Scan for the cell matching the given text and deliver its (x, y) coordinate at center. 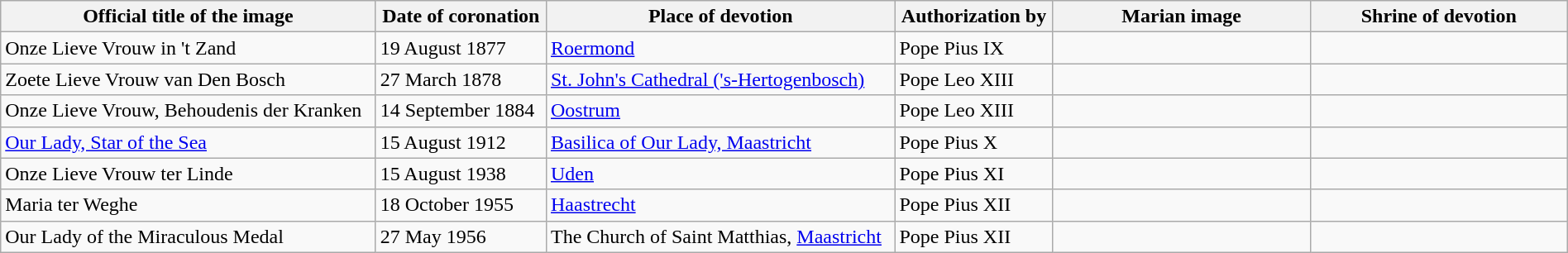
Haastrecht (719, 205)
27 March 1878 (461, 79)
14 September 1884 (461, 111)
Maria ter Weghe (189, 205)
Our Lady of the Miraculous Medal (189, 236)
Oostrum (719, 111)
Date of coronation (461, 17)
St. John's Cathedral ('s-Hertogenbosch) (719, 79)
Place of devotion (719, 17)
Zoete Lieve Vrouw van Den Bosch (189, 79)
19 August 1877 (461, 48)
The Church of Saint Matthias, Maastricht (719, 236)
Onze Lieve Vrouw ter Linde (189, 174)
Pope Pius IX (974, 48)
15 August 1912 (461, 142)
15 August 1938 (461, 174)
Marian image (1181, 17)
Basilica of Our Lady, Maastricht (719, 142)
Pope Pius X (974, 142)
Shrine of devotion (1439, 17)
Official title of the image (189, 17)
Pope Pius XI (974, 174)
Roermond (719, 48)
Onze Lieve Vrouw in 't Zand (189, 48)
Onze Lieve Vrouw, Behoudenis der Kranken (189, 111)
Authorization by (974, 17)
18 October 1955 (461, 205)
Uden (719, 174)
27 May 1956 (461, 236)
Our Lady, Star of the Sea (189, 142)
